Determine the [X, Y] coordinate at the center of the cell enclosing the given text.  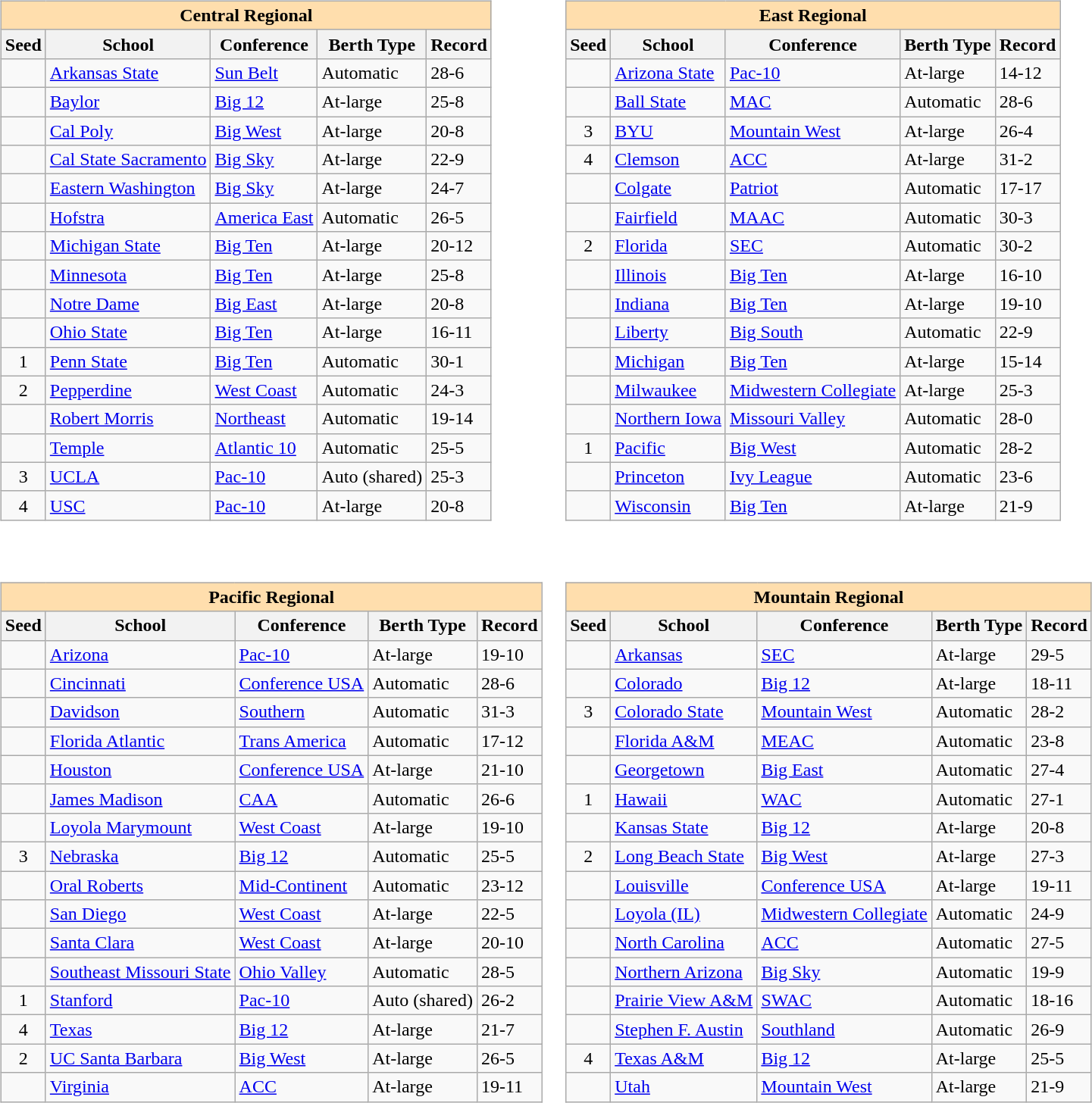
Pacific Regional [271, 597]
Stanford [140, 1001]
16-11 [459, 333]
Ivy League [812, 477]
20-12 [459, 246]
Mid-Continent [302, 886]
26-2 [509, 1001]
Loyola (IL) [684, 914]
UC Santa Barbara [140, 1058]
26-4 [1028, 131]
Clemson [668, 160]
Patriot [812, 189]
Virginia [140, 1087]
Michigan [668, 361]
15-14 [1028, 361]
18-11 [1059, 683]
14-12 [1028, 73]
Colorado State [684, 712]
19-9 [1059, 972]
31-2 [1028, 160]
Utah [684, 1087]
Long Beach State [684, 856]
Georgetown [684, 770]
23-8 [1059, 741]
17-17 [1028, 189]
17-12 [509, 741]
Florida A&M [684, 741]
Liberty [668, 333]
Southern [302, 712]
21-10 [509, 770]
16-10 [1028, 275]
Penn State [128, 361]
23-12 [509, 886]
Eastern Washington [128, 189]
Nebraska [140, 856]
Robert Morris [128, 419]
Pacific [668, 448]
America East [264, 217]
Florida Atlantic [140, 741]
Texas A&M [684, 1058]
23-6 [1028, 477]
Arizona [140, 655]
31-3 [509, 712]
Central Regional [246, 15]
USC [128, 505]
Colorado [684, 683]
BYU [668, 131]
Stephen F. Austin [684, 1030]
WAC [844, 798]
Indiana [668, 304]
East Regional [813, 15]
21-7 [509, 1030]
Ball State [668, 102]
Louisville [684, 886]
30-1 [459, 361]
Wisconsin [668, 505]
Oral Roberts [140, 886]
19-14 [459, 419]
Minnesota [128, 275]
James Madison [140, 798]
MEAC [844, 741]
Pepperdine [128, 390]
Southeast Missouri State [140, 972]
CAA [302, 798]
Sun Belt [264, 73]
22-5 [509, 914]
24-7 [459, 189]
Missouri Valley [812, 419]
28-0 [1028, 419]
29-5 [1059, 655]
Big South [812, 333]
Ohio Valley [302, 972]
27-3 [1059, 856]
Florida [668, 246]
Michigan State [128, 246]
24-3 [459, 390]
27-5 [1059, 943]
Cincinnati [140, 683]
Baylor [128, 102]
Texas [140, 1030]
MAAC [812, 217]
MAC [812, 102]
Atlantic 10 [264, 448]
San Diego [140, 914]
Arizona State [668, 73]
Mountain Regional [829, 597]
Cal State Sacramento [128, 160]
Temple [128, 448]
Kansas State [684, 827]
18-16 [1059, 1001]
Hofstra [128, 217]
SWAC [844, 1001]
27-4 [1059, 770]
20-10 [509, 943]
30-3 [1028, 217]
Illinois [668, 275]
Northern Arizona [684, 972]
Southland [844, 1030]
Fairfield [668, 217]
Colgate [668, 189]
Trans America [302, 741]
Prairie View A&M [684, 1001]
Cal Poly [128, 131]
26-6 [509, 798]
Milwaukee [668, 390]
24-9 [1059, 914]
Houston [140, 770]
North Carolina [684, 943]
Arkansas [684, 655]
Hawaii [684, 798]
30-2 [1028, 246]
27-1 [1059, 798]
28-5 [509, 972]
UCLA [128, 477]
Princeton [668, 477]
Santa Clara [140, 943]
Notre Dame [128, 304]
Ohio State [128, 333]
Loyola Marymount [140, 827]
Arkansas State [128, 73]
Northern Iowa [668, 419]
26-9 [1059, 1030]
Davidson [140, 712]
Northeast [264, 419]
